Return the [x, y] coordinate for the center point of the cell that contains the specified text.  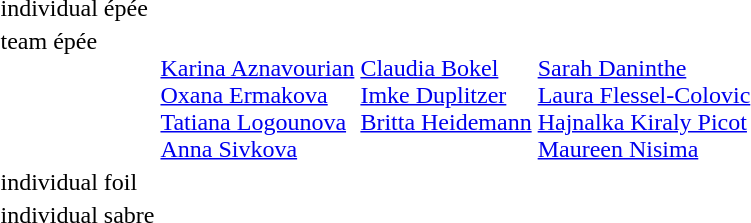
Karina AznavourianOxana ErmakovaTatiana LogounovaAnna Sivkova [258, 95]
Claudia BokelImke DuplitzerBritta Heidemann [446, 95]
